Pinpoint the cell where the given text exists, returning its [x, y] midpoint coordinate. 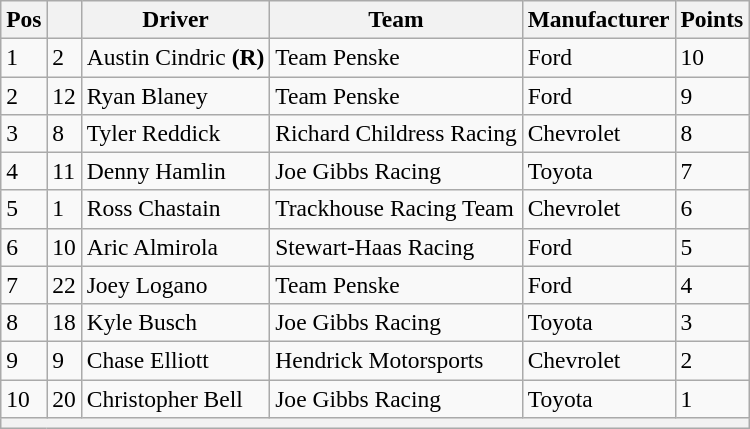
12 [64, 95]
Chase Elliott [176, 360]
22 [64, 285]
Manufacturer [598, 19]
Pos [24, 19]
Denny Hamlin [176, 171]
Richard Childress Racing [396, 133]
20 [64, 398]
18 [64, 322]
Trackhouse Racing Team [396, 209]
Christopher Bell [176, 398]
Ryan Blaney [176, 95]
Aric Almirola [176, 247]
Stewart-Haas Racing [396, 247]
Kyle Busch [176, 322]
Tyler Reddick [176, 133]
11 [64, 171]
Ross Chastain [176, 209]
Driver [176, 19]
Austin Cindric (R) [176, 57]
Hendrick Motorsports [396, 360]
Joey Logano [176, 285]
Team [396, 19]
Points [712, 19]
